For the text-containing cell, return its midpoint in [x, y] coordinate format. 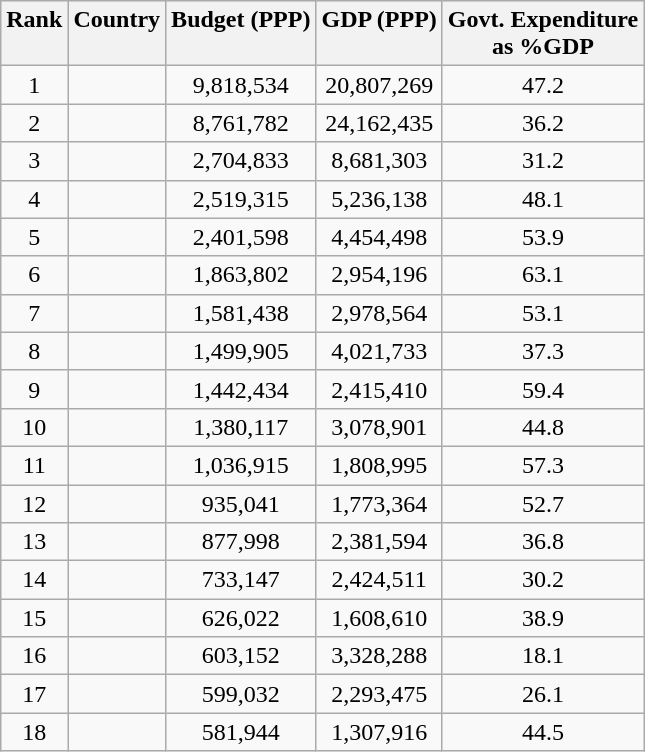
Budget (PPP) [241, 34]
1,608,610 [379, 618]
2,293,475 [379, 694]
1,380,117 [241, 427]
581,944 [241, 732]
26.1 [542, 694]
11 [34, 465]
10 [34, 427]
18.1 [542, 656]
14 [34, 580]
4,021,733 [379, 351]
47.2 [542, 85]
2,978,564 [379, 313]
6 [34, 275]
2 [34, 123]
1,036,915 [241, 465]
3,328,288 [379, 656]
20,807,269 [379, 85]
38.9 [542, 618]
13 [34, 542]
36.8 [542, 542]
37.3 [542, 351]
2,401,598 [241, 237]
15 [34, 618]
24,162,435 [379, 123]
2,519,315 [241, 199]
9,818,534 [241, 85]
53.1 [542, 313]
4 [34, 199]
3,078,901 [379, 427]
36.2 [542, 123]
8,761,782 [241, 123]
9 [34, 389]
48.1 [542, 199]
626,022 [241, 618]
1,581,438 [241, 313]
4,454,498 [379, 237]
5,236,138 [379, 199]
53.9 [542, 237]
599,032 [241, 694]
2,415,410 [379, 389]
44.5 [542, 732]
2,381,594 [379, 542]
1,499,905 [241, 351]
733,147 [241, 580]
7 [34, 313]
1,808,995 [379, 465]
2,424,511 [379, 580]
1,307,916 [379, 732]
8 [34, 351]
GDP (PPP) [379, 34]
52.7 [542, 503]
3 [34, 161]
18 [34, 732]
2,704,833 [241, 161]
1,442,434 [241, 389]
30.2 [542, 580]
1 [34, 85]
Govt. Expenditureas %GDP [542, 34]
57.3 [542, 465]
31.2 [542, 161]
1,863,802 [241, 275]
16 [34, 656]
5 [34, 237]
44.8 [542, 427]
Rank [34, 34]
2,954,196 [379, 275]
Country [117, 34]
935,041 [241, 503]
12 [34, 503]
63.1 [542, 275]
17 [34, 694]
1,773,364 [379, 503]
877,998 [241, 542]
59.4 [542, 389]
603,152 [241, 656]
8,681,303 [379, 161]
